Provide the (x, y) coordinate of the cell's center where the given text is located.  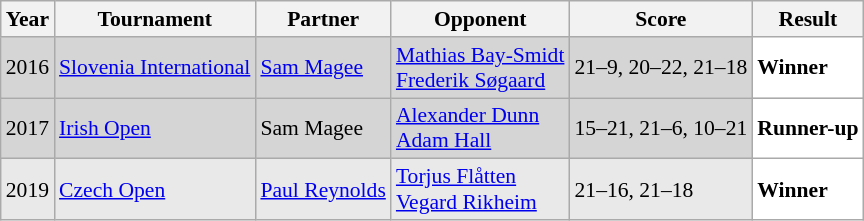
21–16, 21–18 (660, 190)
Slovenia International (154, 68)
Result (808, 19)
Mathias Bay-Smidt Frederik Søgaard (480, 68)
2016 (28, 68)
Partner (322, 19)
15–21, 21–6, 10–21 (660, 128)
Torjus Flåtten Vegard Rikheim (480, 190)
Paul Reynolds (322, 190)
2019 (28, 190)
Score (660, 19)
Year (28, 19)
Irish Open (154, 128)
Alexander Dunn Adam Hall (480, 128)
21–9, 20–22, 21–18 (660, 68)
Tournament (154, 19)
Opponent (480, 19)
2017 (28, 128)
Czech Open (154, 190)
Runner-up (808, 128)
